Search for the cell housing the specified text and yield its [X, Y] center coordinate. 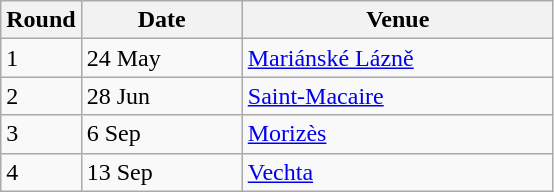
4 [41, 172]
28 Jun [162, 96]
24 May [162, 58]
Saint-Macaire [398, 96]
2 [41, 96]
3 [41, 134]
Date [162, 20]
Venue [398, 20]
Morizès [398, 134]
6 Sep [162, 134]
Round [41, 20]
1 [41, 58]
13 Sep [162, 172]
Mariánské Lázně [398, 58]
Vechta [398, 172]
